Output the (X, Y) coordinate of the center of the cell containing the given text.  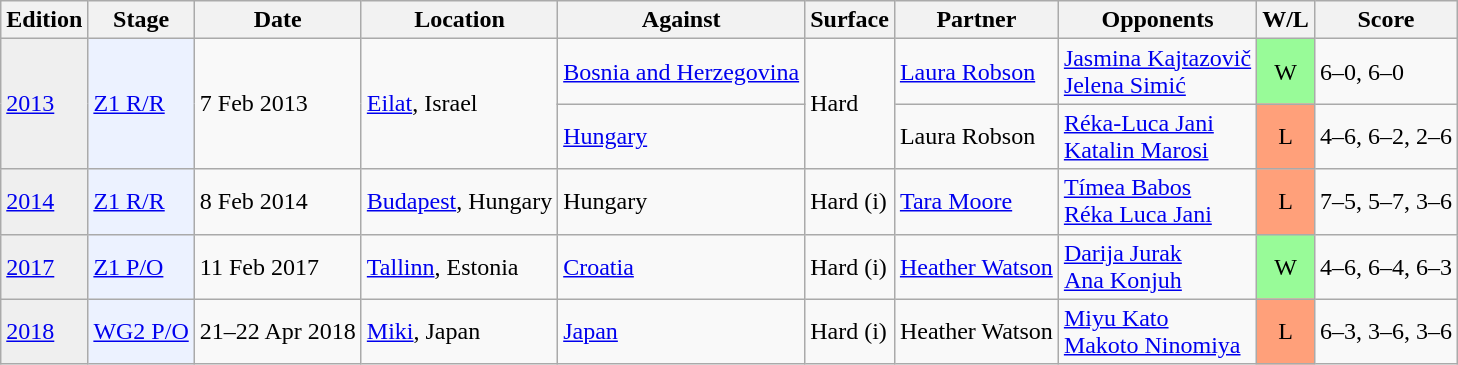
Miyu Kato Makoto Ninomiya (1157, 332)
Réka-Luca Jani Katalin Marosi (1157, 136)
Tímea Babos Réka Luca Jani (1157, 202)
Surface (850, 20)
Budapest, Hungary (459, 202)
Japan (682, 332)
2014 (44, 202)
2017 (44, 266)
7 Feb 2013 (278, 104)
6–3, 3–6, 3–6 (1386, 332)
Bosnia and Herzegovina (682, 72)
Tara Moore (976, 202)
Croatia (682, 266)
Tallinn, Estonia (459, 266)
W/L (1286, 20)
8 Feb 2014 (278, 202)
Jasmina Kajtazovič Jelena Simić (1157, 72)
Against (682, 20)
Opponents (1157, 20)
21–22 Apr 2018 (278, 332)
2018 (44, 332)
Hard (850, 104)
Stage (141, 20)
Z1 P/O (141, 266)
Date (278, 20)
11 Feb 2017 (278, 266)
Darija Jurak Ana Konjuh (1157, 266)
Edition (44, 20)
4–6, 6–4, 6–3 (1386, 266)
Partner (976, 20)
Miki, Japan (459, 332)
6–0, 6–0 (1386, 72)
Score (1386, 20)
Location (459, 20)
2013 (44, 104)
7–5, 5–7, 3–6 (1386, 202)
4–6, 6–2, 2–6 (1386, 136)
WG2 P/O (141, 332)
Eilat, Israel (459, 104)
